For the text-containing cell, return its midpoint in (x, y) coordinate format. 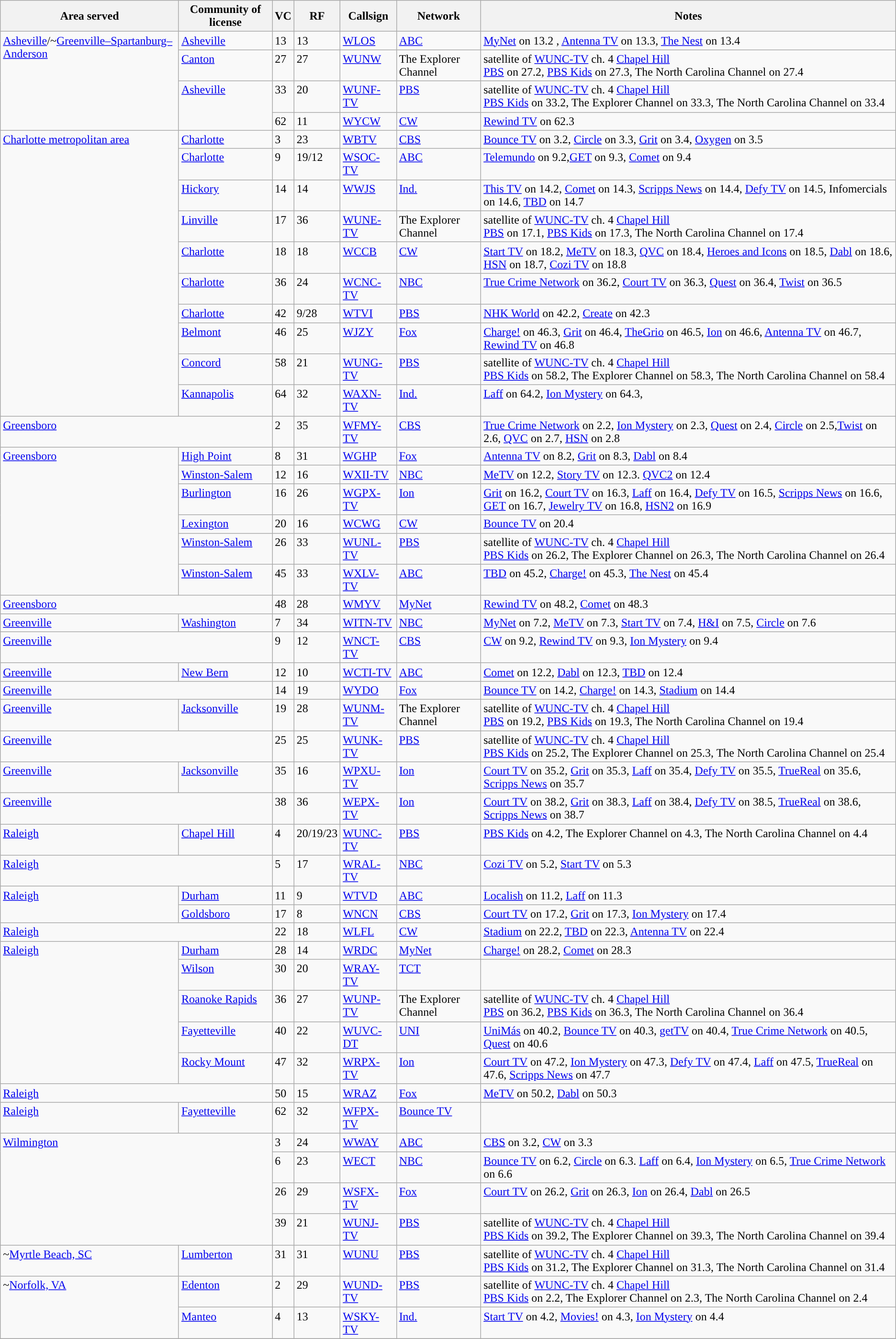
WFMY-TV (369, 432)
High Point (225, 456)
Lumberton (225, 1260)
TCT (438, 975)
6 (283, 1167)
Rewind TV on 62.3 (688, 121)
satellite of WUNC-TV ch. 4 Chapel HillPBS Kids on 58.2, The Explorer Channel on 58.3, The North Carolina Channel on 58.4 (688, 370)
Charge! on 28.2, Comet on 28.3 (688, 950)
satellite of WUNC-TV ch. 4 Chapel HillPBS Kids on 25.2, The Explorer Channel on 25.3, The North Carolina Channel on 25.4 (688, 746)
48 (283, 604)
True Crime Network on 36.2, Court TV on 36.3, Quest on 36.4, Twist on 36.5 (688, 288)
15 (317, 1093)
WUNJ-TV (369, 1230)
Stadium on 22.2, TBD on 22.3, Antenna TV on 22.4 (688, 932)
WSFX-TV (369, 1198)
CBS on 3.2, CW on 3.3 (688, 1142)
Bounce TV on 6.2, Circle on 6.3. Laff on 6.4, Ion Mystery on 6.5, True Crime Network on 6.6 (688, 1167)
WTVD (369, 896)
50 (283, 1093)
WUNU (369, 1260)
WLOS (369, 41)
Chapel Hill (225, 840)
WECT (369, 1167)
WWJS (369, 195)
satellite of WUNC-TV ch. 4 Chapel HillPBS Kids on 31.2, The Explorer Channel on 31.3, The North Carolina Channel on 31.4 (688, 1260)
WRAZ (369, 1093)
Bounce TV on 20.4 (688, 524)
Court TV on 35.2, Grit on 35.3, Laff on 35.4, Defy TV on 35.5, TrueReal on 35.6, Scripps News on 35.7 (688, 778)
WUNP-TV (369, 1006)
Network (438, 16)
True Crime Network on 2.2, Ion Mystery on 2.3, Quest on 2.4, Circle on 2.5,Twist on 2.6, QVC on 2.7, HSN on 2.8 (688, 432)
34 (317, 623)
WAXN-TV (369, 400)
VC (283, 16)
Court TV on 26.2, Grit on 26.3, Ion on 26.4, Dabl on 26.5 (688, 1198)
MyNet on 7.2, MeTV on 7.3, Start TV on 7.4, H&I on 7.5, Circle on 7.6 (688, 623)
WGPX-TV (369, 499)
WLFL (369, 932)
Bounce TV on 3.2, Circle on 3.3, Grit on 3.4, Oxygen on 3.5 (688, 139)
Hickory (225, 195)
WFPX-TV (369, 1118)
WBTV (369, 139)
20/19/23 (317, 840)
WSKY-TV (369, 1323)
WRAL-TV (369, 871)
WMYV (369, 604)
47 (283, 1068)
Burlington (225, 499)
satellite of WUNC-TV ch. 4 Chapel HillPBS Kids on 26.2, The Explorer Channel on 26.3, The North Carolina Channel on 26.4 (688, 549)
42 (283, 313)
Laff on 64.2, Ion Mystery on 64.3, (688, 400)
38 (283, 808)
satellite of WUNC-TV ch. 4 Chapel HillPBS Kids on 39.2, The Explorer Channel on 39.3, The North Carolina Channel on 39.4 (688, 1230)
WCWG (369, 524)
~Norfolk, VA (90, 1307)
Court TV on 38.2, Grit on 38.3, Laff on 38.4, Defy TV on 38.5, TrueReal on 38.6, Scripps News on 38.7 (688, 808)
WCCB (369, 258)
WWAY (369, 1142)
Comet on 12.2, Dabl on 12.3, TBD on 12.4 (688, 672)
Rocky Mount (225, 1068)
WUNM-TV (369, 715)
Court TV on 17.2, Grit on 17.3, Ion Mystery on 17.4 (688, 914)
WUNG-TV (369, 370)
46 (283, 338)
Callsign (369, 16)
9/28 (317, 313)
Telemundo on 9.2,GET on 9.3, Comet on 9.4 (688, 164)
30 (283, 975)
WJZY (369, 338)
PBS Kids on 4.2, The Explorer Channel on 4.3, The North Carolina Channel on 4.4 (688, 840)
5 (283, 871)
WUVC-DT (369, 1037)
WUNK-TV (369, 746)
RF (317, 16)
This TV on 14.2, Comet on 14.3, Scripps News on 14.4, Defy TV on 14.5, Infomercials on 14.6, TBD on 14.7 (688, 195)
WUND-TV (369, 1292)
Roanoke Rapids (225, 1006)
WCNC-TV (369, 288)
58 (283, 370)
Antenna TV on 8.2, Grit on 8.3, Dabl on 8.4 (688, 456)
WUNW (369, 65)
satellite of WUNC-TV ch. 4 Chapel HillPBS Kids on 33.2, The Explorer Channel on 33.3, The North Carolina Channel on 33.4 (688, 97)
WRAY-TV (369, 975)
WRPX-TV (369, 1068)
TBD on 45.2, Charge! on 45.3, The Nest on 45.4 (688, 579)
Linville (225, 226)
WPXU-TV (369, 778)
Wilmington (136, 1189)
7 (283, 623)
WUNL-TV (369, 549)
Rewind TV on 48.2, Comet on 48.3 (688, 604)
Washington (225, 623)
WTVI (369, 313)
Manteo (225, 1323)
Cozi TV on 5.2, Start TV on 5.3 (688, 871)
Notes (688, 16)
Charlotte metropolitan area (90, 273)
40 (283, 1037)
Belmont (225, 338)
MyNet on 13.2 , Antenna TV on 13.3, The Nest on 13.4 (688, 41)
Start TV on 18.2, MeTV on 18.3, QVC on 18.4, Heroes and Icons on 18.5, Dabl on 18.6, HSN on 18.7, Cozi TV on 18.8 (688, 258)
Goldsboro (225, 914)
WUNE-TV (369, 226)
Edenton (225, 1292)
New Bern (225, 672)
WYDO (369, 690)
Canton (225, 65)
Bounce TV on 14.2, Charge! on 14.3, Stadium on 14.4 (688, 690)
Asheville/~Greenville–Spartanburg–Anderson (90, 81)
satellite of WUNC-TV ch. 4 Chapel HillPBS on 36.2, PBS Kids on 36.3, The North Carolina Channel on 36.4 (688, 1006)
Kannapolis (225, 400)
WITN-TV (369, 623)
WXLV-TV (369, 579)
Court TV on 47.2, Ion Mystery on 47.3, Defy TV on 47.4, Laff on 47.5, TrueReal on 47.6, Scripps News on 47.7 (688, 1068)
Community of license (225, 16)
WSOC-TV (369, 164)
MeTV on 50.2, Dabl on 50.3 (688, 1093)
45 (283, 579)
WXII-TV (369, 475)
WUNC-TV (369, 840)
satellite of WUNC-TV ch. 4 Chapel HillPBS on 27.2, PBS Kids on 27.3, The North Carolina Channel on 27.4 (688, 65)
Wilson (225, 975)
Concord (225, 370)
Bounce TV (438, 1118)
64 (283, 400)
WUNF-TV (369, 97)
NHK World on 42.2, Create on 42.3 (688, 313)
WGHP (369, 456)
satellite of WUNC-TV ch. 4 Chapel HillPBS on 17.1, PBS Kids on 17.3, The North Carolina Channel on 17.4 (688, 226)
MeTV on 12.2, Story TV on 12.3. QVC2 on 12.4 (688, 475)
Area served (90, 16)
Charge! on 46.3, Grit on 46.4, TheGrio on 46.5, Ion on 46.6, Antenna TV on 46.7, Rewind TV on 46.8 (688, 338)
WCTI-TV (369, 672)
Lexington (225, 524)
WRDC (369, 950)
~Myrtle Beach, SC (90, 1260)
satellite of WUNC-TV ch. 4 Chapel HillPBS on 19.2, PBS Kids on 19.3, The North Carolina Channel on 19.4 (688, 715)
Grit on 16.2, Court TV on 16.3, Laff on 16.4, Defy TV on 16.5, Scripps News on 16.6, GET on 16.7, Jewelry TV on 16.8, HSN2 on 16.9 (688, 499)
19/12 (317, 164)
UniMás on 40.2, Bounce TV on 40.3, getTV on 40.4, True Crime Network on 40.5, Quest on 40.6 (688, 1037)
Localish on 11.2, Laff on 11.3 (688, 896)
WEPX-TV (369, 808)
Start TV on 4.2, Movies! on 4.3, Ion Mystery on 4.4 (688, 1323)
UNI (438, 1037)
WYCW (369, 121)
CW on 9.2, Rewind TV on 9.3, Ion Mystery on 9.4 (688, 647)
WNCT-TV (369, 647)
10 (317, 672)
satellite of WUNC-TV ch. 4 Chapel HillPBS Kids on 2.2, The Explorer Channel on 2.3, The North Carolina Channel on 2.4 (688, 1292)
39 (283, 1230)
WNCN (369, 914)
